Return (X, Y) of the center of cell containing provided text 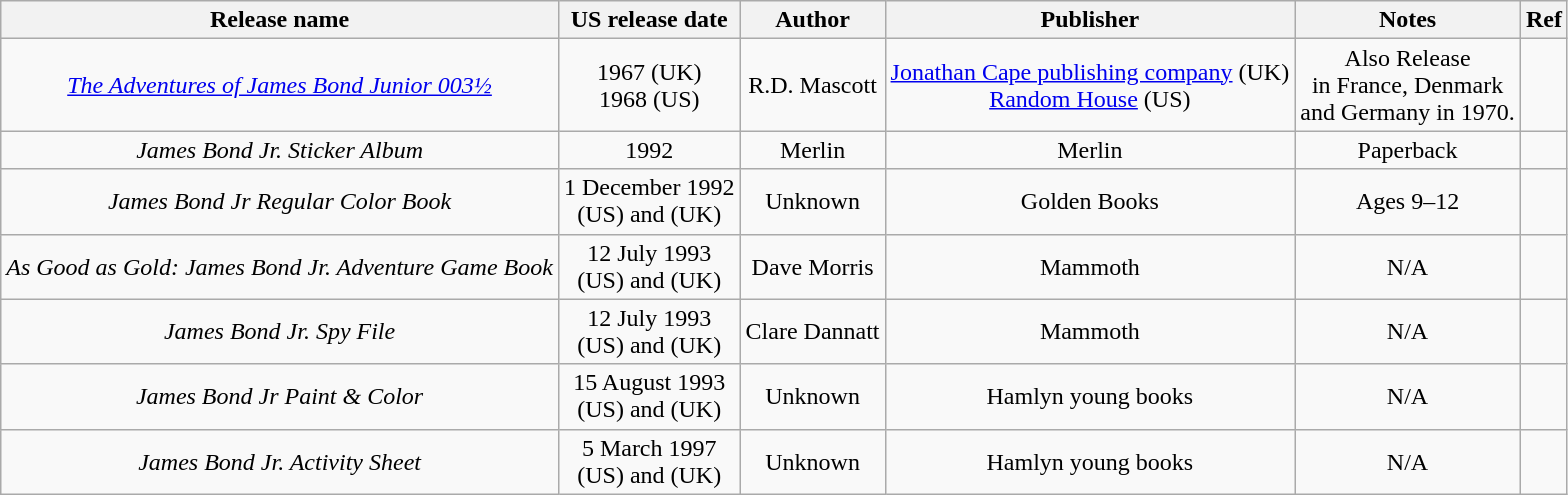
Clare Dannatt (812, 332)
15 August 1993 (US) and (UK) (649, 396)
As Good as Gold: James Bond Jr. Adventure Game Book (280, 266)
James Bond Jr. Spy File (280, 332)
Notes (1408, 20)
Also Release in France, Denmark and Germany in 1970. (1408, 85)
James Bond Jr. Sticker Album (280, 150)
US release date (649, 20)
1 December 1992 (US) and (UK) (649, 202)
Publisher (1090, 20)
5 March 1997 (US) and (UK) (649, 462)
Ref (1544, 20)
Paperback (1408, 150)
James Bond Jr Paint & Color (280, 396)
R.D. Mascott (812, 85)
Golden Books (1090, 202)
Author (812, 20)
Jonathan Cape publishing company (UK) Random House (US) (1090, 85)
Ages 9–12 (1408, 202)
1967 (UK) 1968 (US) (649, 85)
Dave Morris (812, 266)
The Adventures of James Bond Junior 003½ (280, 85)
Release name (280, 20)
1992 (649, 150)
James Bond Jr. Activity Sheet (280, 462)
James Bond Jr Regular Color Book (280, 202)
